Detect which cell encompasses the target text, then output its (X, Y) center coordinate. 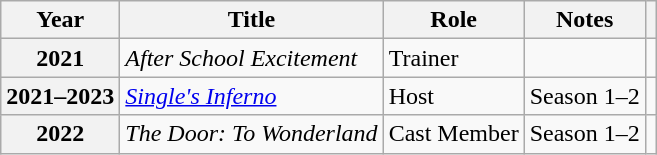
Single's Inferno (252, 96)
Cast Member (454, 134)
After School Excitement (252, 58)
The Door: To Wonderland (252, 134)
Role (454, 20)
Title (252, 20)
Host (454, 96)
Notes (584, 20)
Year (60, 20)
Trainer (454, 58)
2022 (60, 134)
2021–2023 (60, 96)
2021 (60, 58)
